Output the (X, Y) coordinate of the center of the cell containing the given text.  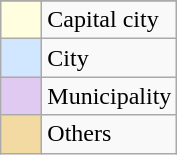
Capital city (110, 20)
Others (110, 134)
City (110, 58)
Municipality (110, 96)
